Capture the cell that displays the provided text and extract its (x, y) central coordinate. 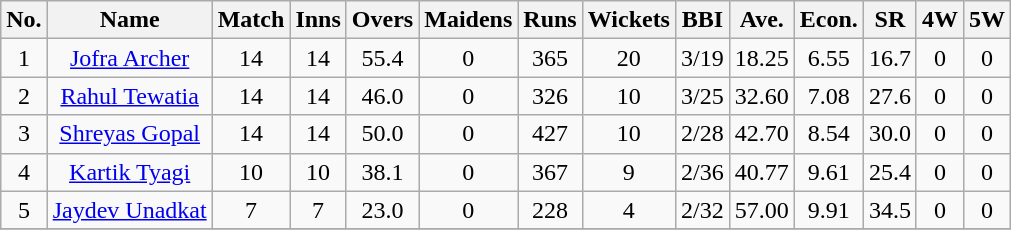
Jaydev Unadkat (130, 210)
9 (628, 172)
16.7 (890, 58)
42.70 (762, 134)
18.25 (762, 58)
Wickets (628, 20)
Shreyas Gopal (130, 134)
6.55 (828, 58)
365 (550, 58)
46.0 (382, 96)
3 (24, 134)
No. (24, 20)
9.61 (828, 172)
20 (628, 58)
27.6 (890, 96)
BBI (702, 20)
Ave. (762, 20)
Overs (382, 20)
326 (550, 96)
25.4 (890, 172)
30.0 (890, 134)
2/32 (702, 210)
Match (251, 20)
Kartik Tyagi (130, 172)
23.0 (382, 210)
57.00 (762, 210)
9.91 (828, 210)
8.54 (828, 134)
32.60 (762, 96)
Runs (550, 20)
4W (940, 20)
Jofra Archer (130, 58)
Rahul Tewatia (130, 96)
3/25 (702, 96)
2/36 (702, 172)
Inns (318, 20)
Econ. (828, 20)
1 (24, 58)
367 (550, 172)
228 (550, 210)
34.5 (890, 210)
3/19 (702, 58)
55.4 (382, 58)
50.0 (382, 134)
38.1 (382, 172)
2/28 (702, 134)
5 (24, 210)
427 (550, 134)
Name (130, 20)
7.08 (828, 96)
SR (890, 20)
5W (986, 20)
Maidens (468, 20)
40.77 (762, 172)
2 (24, 96)
